Search for the cell housing the specified text and yield its (x, y) center coordinate. 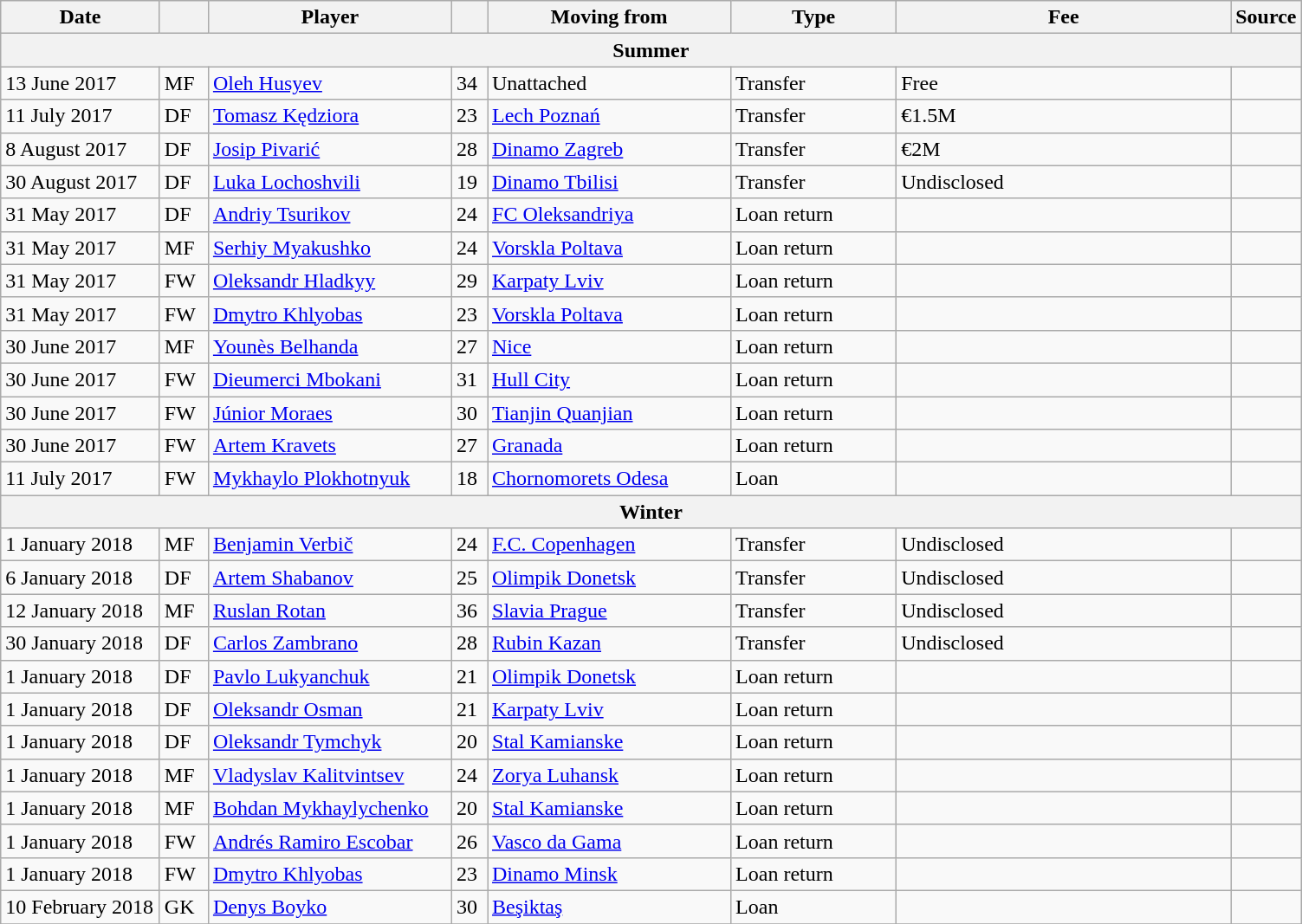
Vasco da Gama (608, 841)
31 (470, 379)
Vladyslav Kalitvintsev (329, 775)
30 August 2017 (81, 182)
6 January 2018 (81, 578)
€2M (1064, 149)
13 June 2017 (81, 83)
Serhiy Myakushko (329, 248)
Andrés Ramiro Escobar (329, 841)
F.C. Copenhagen (608, 545)
29 (470, 281)
8 August 2017 (81, 149)
Granada (608, 446)
Slavia Prague (608, 611)
30 January 2018 (81, 643)
Dinamo Tbilisi (608, 182)
18 (470, 479)
Pavlo Lukyanchuk (329, 676)
Dinamo Zagreb (608, 149)
Type (814, 17)
FC Oleksandriya (608, 215)
Rubin Kazan (608, 643)
Mykhaylo Plokhotnyuk (329, 479)
25 (470, 578)
Artem Shabanov (329, 578)
Younès Belhanda (329, 346)
Oleksandr Tymchyk (329, 742)
Beşiktaş (608, 907)
Player (329, 17)
Chornomorets Odesa (608, 479)
Andriy Tsurikov (329, 215)
36 (470, 611)
Artem Kravets (329, 446)
Ruslan Rotan (329, 611)
Date (81, 17)
Júnior Moraes (329, 413)
Benjamin Verbič (329, 545)
12 January 2018 (81, 611)
Nice (608, 346)
Source (1266, 17)
Denys Boyko (329, 907)
Hull City (608, 379)
Fee (1064, 17)
Free (1064, 83)
Oleksandr Hladkyy (329, 281)
Josip Pivarić (329, 149)
Winter (651, 512)
Summer (651, 50)
GK (184, 907)
Bohdan Mykhaylychenko (329, 808)
Tomasz Kędziora (329, 116)
Moving from (608, 17)
10 February 2018 (81, 907)
Luka Lochoshvili (329, 182)
Lech Poznań (608, 116)
€1.5M (1064, 116)
Carlos Zambrano (329, 643)
Dieumerci Mbokani (329, 379)
Zorya Luhansk (608, 775)
Oleh Husyev (329, 83)
Dinamo Minsk (608, 874)
Tianjin Quanjian (608, 413)
Unattached (608, 83)
Oleksandr Osman (329, 709)
34 (470, 83)
19 (470, 182)
26 (470, 841)
